Locate the cell with the specified text and output its (x, y) center coordinate. 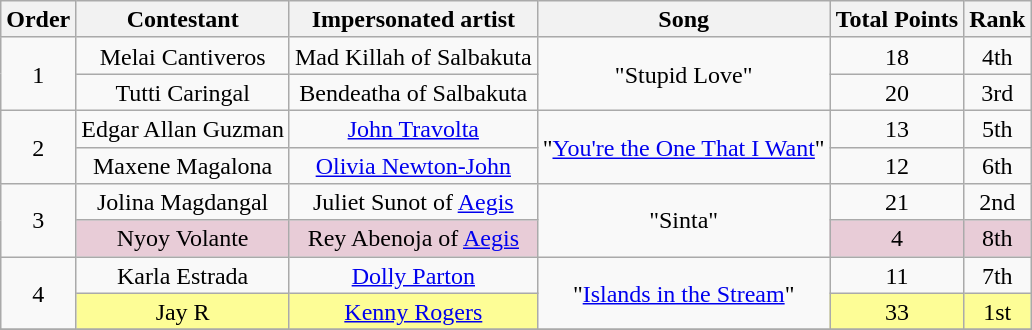
33 (897, 312)
Jay R (183, 312)
4th (998, 56)
Mad Killah of Salbakuta (413, 56)
12 (897, 166)
18 (897, 56)
5th (998, 128)
Bendeatha of Salbakuta (413, 92)
Jolina Magdangal (183, 202)
1 (38, 74)
20 (897, 92)
Contestant (183, 20)
6th (998, 166)
Dolly Parton (413, 276)
3 (38, 220)
Melai Cantiveros (183, 56)
2nd (998, 202)
"Sinta" (684, 220)
7th (998, 276)
Kenny Rogers (413, 312)
1st (998, 312)
3rd (998, 92)
Tutti Caringal (183, 92)
8th (998, 238)
John Travolta (413, 128)
"You're the One That I Want" (684, 146)
Song (684, 20)
Karla Estrada (183, 276)
Order (38, 20)
Olivia Newton-John (413, 166)
Nyoy Volante (183, 238)
11 (897, 276)
Rank (998, 20)
"Stupid Love" (684, 74)
Total Points (897, 20)
Impersonated artist (413, 20)
Rey Abenoja of Aegis (413, 238)
Maxene Magalona (183, 166)
2 (38, 146)
21 (897, 202)
Edgar Allan Guzman (183, 128)
"Islands in the Stream" (684, 294)
Juliet Sunot of Aegis (413, 202)
13 (897, 128)
